From the cell containing the given text, extract its center point as (x, y) coordinate. 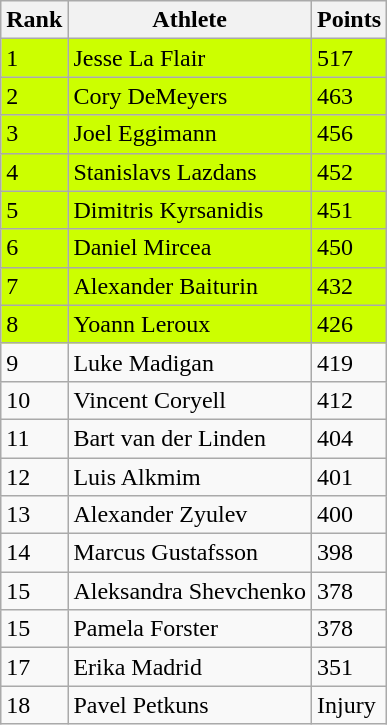
452 (350, 172)
Vincent Coryell (190, 400)
Stanislavs Lazdans (190, 172)
398 (350, 553)
Dimitris Kyrsanidis (190, 210)
404 (350, 438)
6 (34, 248)
4 (34, 172)
Injury (350, 705)
Luke Madigan (190, 362)
Points (350, 20)
7 (34, 286)
9 (34, 362)
451 (350, 210)
Joel Eggimann (190, 134)
456 (350, 134)
400 (350, 515)
401 (350, 477)
12 (34, 477)
Yoann Leroux (190, 324)
Cory DeMeyers (190, 96)
Aleksandra Shevchenko (190, 591)
13 (34, 515)
Jesse La Flair (190, 58)
Rank (34, 20)
Erika Madrid (190, 667)
351 (350, 667)
18 (34, 705)
Athlete (190, 20)
432 (350, 286)
17 (34, 667)
426 (350, 324)
2 (34, 96)
Alexander Baiturin (190, 286)
14 (34, 553)
463 (350, 96)
Pavel Petkuns (190, 705)
1 (34, 58)
Alexander Zyulev (190, 515)
8 (34, 324)
10 (34, 400)
Bart van der Linden (190, 438)
11 (34, 438)
Pamela Forster (190, 629)
3 (34, 134)
Marcus Gustafsson (190, 553)
450 (350, 248)
5 (34, 210)
Daniel Mircea (190, 248)
Luis Alkmim (190, 477)
517 (350, 58)
412 (350, 400)
419 (350, 362)
